For the text-containing cell, return its midpoint in [x, y] coordinate format. 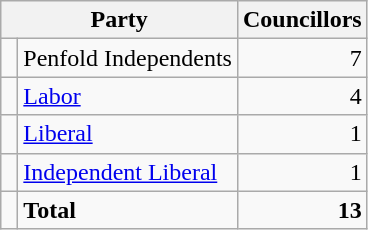
Total [128, 210]
Party [120, 20]
Penfold Independents [128, 58]
13 [302, 210]
Councillors [302, 20]
Labor [128, 96]
7 [302, 58]
4 [302, 96]
Independent Liberal [128, 172]
Liberal [128, 134]
